Find where the given text appears and provide that cell's center as (x, y) coordinate. 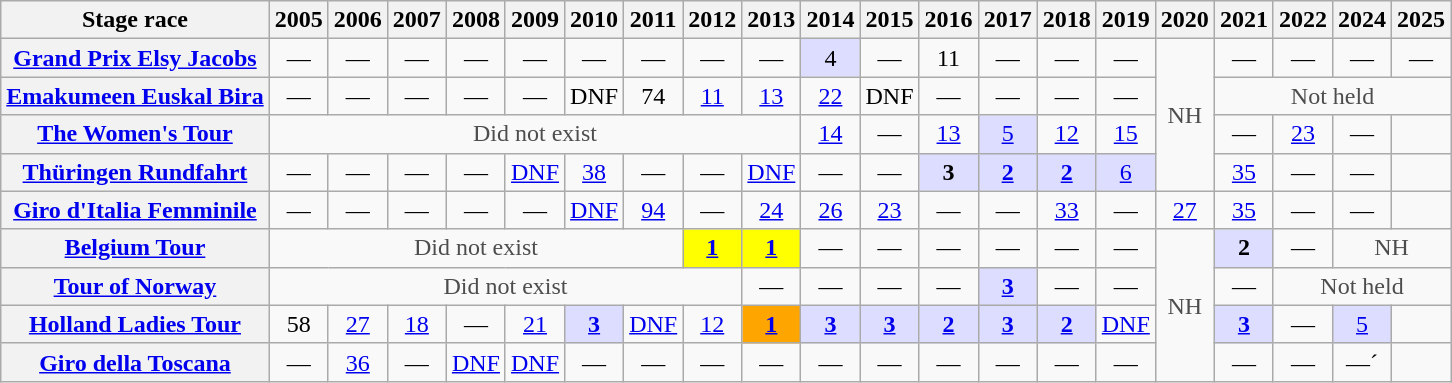
2005 (298, 20)
74 (654, 96)
2012 (712, 20)
2016 (948, 20)
2010 (594, 20)
94 (654, 210)
2011 (654, 20)
2025 (1422, 20)
2009 (534, 20)
2014 (830, 20)
2024 (1362, 20)
33 (1066, 210)
2008 (476, 20)
4 (830, 58)
2015 (890, 20)
Giro della Toscana (135, 362)
2007 (416, 20)
2021 (1244, 20)
22 (830, 96)
58 (298, 324)
Stage race (135, 20)
2020 (1184, 20)
—´ (1362, 362)
15 (1126, 134)
Giro d'Italia Femminile (135, 210)
Grand Prix Elsy Jacobs (135, 58)
The Women's Tour (135, 134)
26 (830, 210)
Thüringen Rundfahrt (135, 172)
2006 (358, 20)
2013 (772, 20)
36 (358, 362)
6 (1126, 172)
21 (534, 324)
Tour of Norway (135, 286)
38 (594, 172)
2019 (1126, 20)
24 (772, 210)
2022 (1302, 20)
Emakumeen Euskal Bira (135, 96)
Holland Ladies Tour (135, 324)
14 (830, 134)
Belgium Tour (135, 248)
18 (416, 324)
2017 (1008, 20)
2018 (1066, 20)
